From the cell containing the given text, extract its center point as (x, y) coordinate. 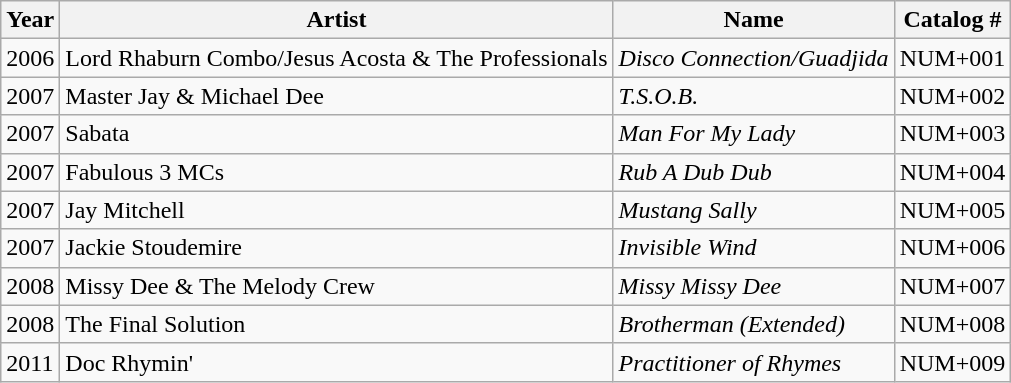
Jackie Stoudemire (336, 248)
2011 (30, 362)
NUM+002 (952, 96)
2006 (30, 58)
Jay Mitchell (336, 210)
Man For My Lady (754, 134)
NUM+009 (952, 362)
Rub A Dub Dub (754, 172)
The Final Solution (336, 324)
NUM+007 (952, 286)
Sabata (336, 134)
NUM+008 (952, 324)
Lord Rhaburn Combo/Jesus Acosta & The Professionals (336, 58)
Brotherman (Extended) (754, 324)
Mustang Sally (754, 210)
NUM+004 (952, 172)
Practitioner of Rhymes (754, 362)
Doc Rhymin' (336, 362)
Name (754, 20)
Invisible Wind (754, 248)
T.S.O.B. (754, 96)
Missy Missy Dee (754, 286)
Year (30, 20)
Missy Dee & The Melody Crew (336, 286)
NUM+006 (952, 248)
Disco Connection/Guadjida (754, 58)
Artist (336, 20)
Catalog # (952, 20)
NUM+003 (952, 134)
NUM+005 (952, 210)
Master Jay & Michael Dee (336, 96)
NUM+001 (952, 58)
Fabulous 3 MCs (336, 172)
